Output the [x, y] coordinate of the center of the cell containing the given text.  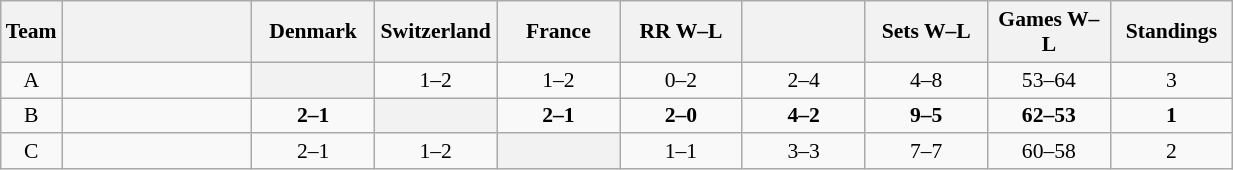
Sets W–L [926, 32]
2–0 [682, 116]
Games W–L [1050, 32]
9–5 [926, 116]
2–4 [804, 80]
4–8 [926, 80]
B [32, 116]
RR W–L [682, 32]
7–7 [926, 152]
4–2 [804, 116]
62–53 [1050, 116]
1–1 [682, 152]
Switzerland [436, 32]
53–64 [1050, 80]
60–58 [1050, 152]
3–3 [804, 152]
Standings [1172, 32]
C [32, 152]
1 [1172, 116]
A [32, 80]
Denmark [314, 32]
3 [1172, 80]
2 [1172, 152]
France [558, 32]
0–2 [682, 80]
Team [32, 32]
